Search for the cell housing the specified text and yield its (x, y) center coordinate. 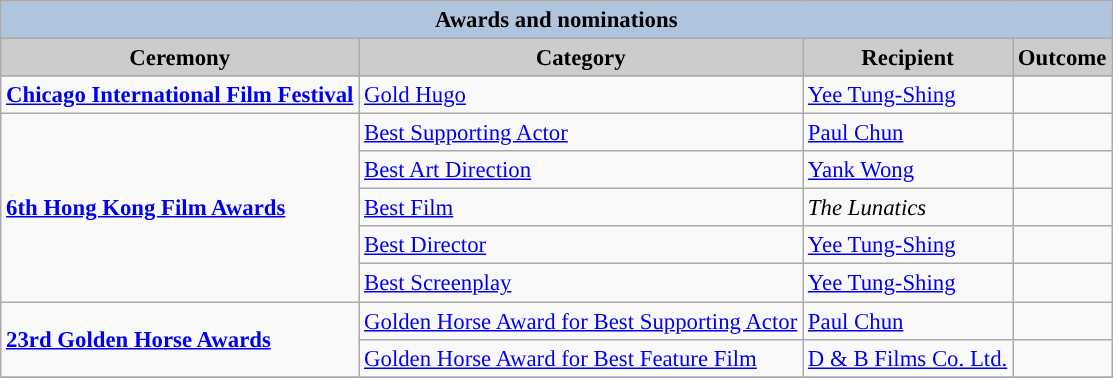
Category (581, 58)
Golden Horse Award for Best Supporting Actor (581, 321)
Best Director (581, 245)
Gold Hugo (581, 95)
Best Film (581, 208)
6th Hong Kong Film Awards (180, 208)
Outcome (1062, 58)
Golden Horse Award for Best Feature Film (581, 358)
Ceremony (180, 58)
Best Supporting Actor (581, 133)
Best Screenplay (581, 283)
Awards and nominations (556, 20)
Recipient (908, 58)
D & B Films Co. Ltd. (908, 358)
Yank Wong (908, 170)
Chicago International Film Festival (180, 95)
23rd Golden Horse Awards (180, 340)
Best Art Direction (581, 170)
The Lunatics (908, 208)
